Detect which cell encompasses the target text, then output its [X, Y] center coordinate. 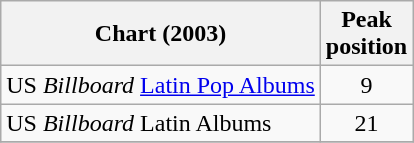
9 [366, 85]
21 [366, 123]
US Billboard Latin Albums [161, 123]
Peakposition [366, 34]
Chart (2003) [161, 34]
US Billboard Latin Pop Albums [161, 85]
